Return (x, y) of the center of cell containing provided text 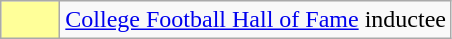
College Football Hall of Fame inductee (256, 20)
